Pinpoint the cell where the given text exists, returning its [x, y] midpoint coordinate. 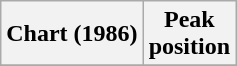
Chart (1986) [72, 34]
Peakposition [189, 34]
